Scan for the cell matching the given text and deliver its [x, y] coordinate at center. 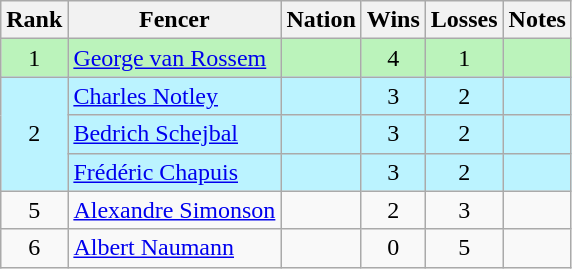
Bedrich Schejbal [174, 134]
4 [393, 58]
Notes [537, 20]
Albert Naumann [174, 248]
6 [34, 248]
George van Rossem [174, 58]
Charles Notley [174, 96]
Losses [464, 20]
Fencer [174, 20]
Alexandre Simonson [174, 210]
0 [393, 248]
Wins [393, 20]
Frédéric Chapuis [174, 172]
Rank [34, 20]
Nation [321, 20]
